Return the (x, y) coordinate for the center point of the cell that contains the specified text.  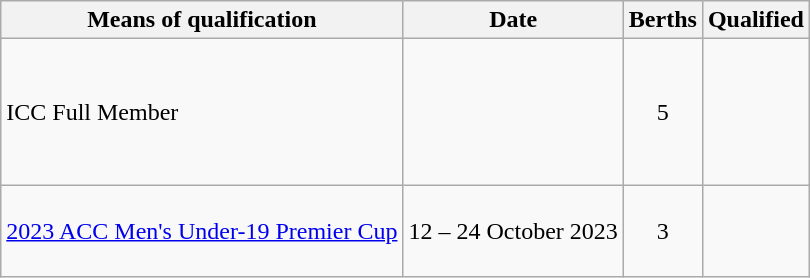
ICC Full Member (202, 112)
2023 ACC Men's Under-19 Premier Cup (202, 231)
5 (662, 112)
Berths (662, 20)
Date (513, 20)
3 (662, 231)
Means of qualification (202, 20)
12 – 24 October 2023 (513, 231)
Qualified (756, 20)
